Extract the (x, y) coordinate from the center of the cell holding the provided text.  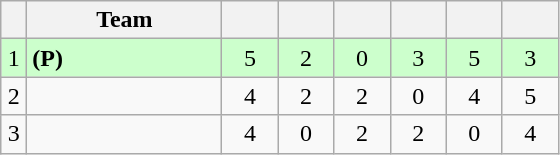
(P) (124, 58)
1 (14, 58)
Team (124, 20)
